Capture the cell that displays the provided text and extract its (X, Y) central coordinate. 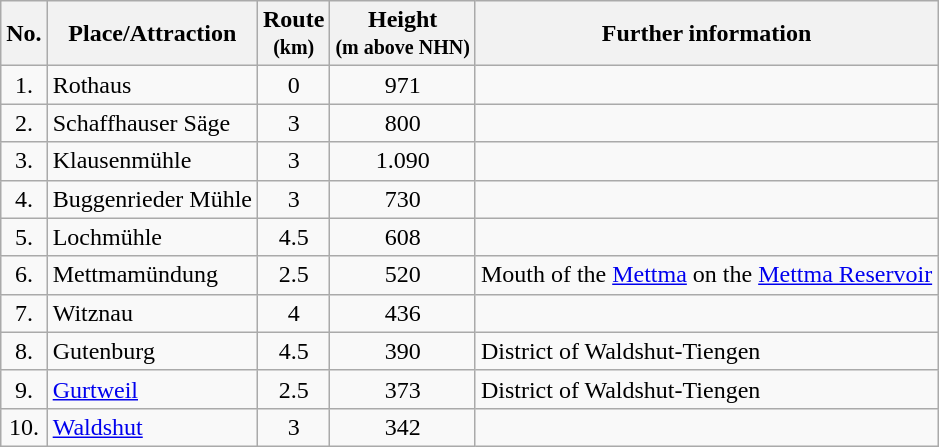
730 (402, 199)
Mettmamündung (152, 275)
800 (402, 123)
8. (24, 351)
971 (402, 85)
Mouth of the Mettma on the Mettma Reservoir (706, 275)
Further information (706, 34)
No. (24, 34)
Place/Attraction (152, 34)
Waldshut (152, 427)
Gutenburg (152, 351)
1.090 (402, 161)
10. (24, 427)
3. (24, 161)
5. (24, 237)
4. (24, 199)
Klausenmühle (152, 161)
7. (24, 313)
520 (402, 275)
2. (24, 123)
Rothaus (152, 85)
Schaffhauser Säge (152, 123)
4 (294, 313)
342 (402, 427)
436 (402, 313)
6. (24, 275)
Height (m above NHN) (402, 34)
Witznau (152, 313)
0 (294, 85)
Lochmühle (152, 237)
373 (402, 389)
1. (24, 85)
Route (km) (294, 34)
9. (24, 389)
608 (402, 237)
Gurtweil (152, 389)
390 (402, 351)
Buggenrieder Mühle (152, 199)
